Locate the cell with the specified text and output its (X, Y) center coordinate. 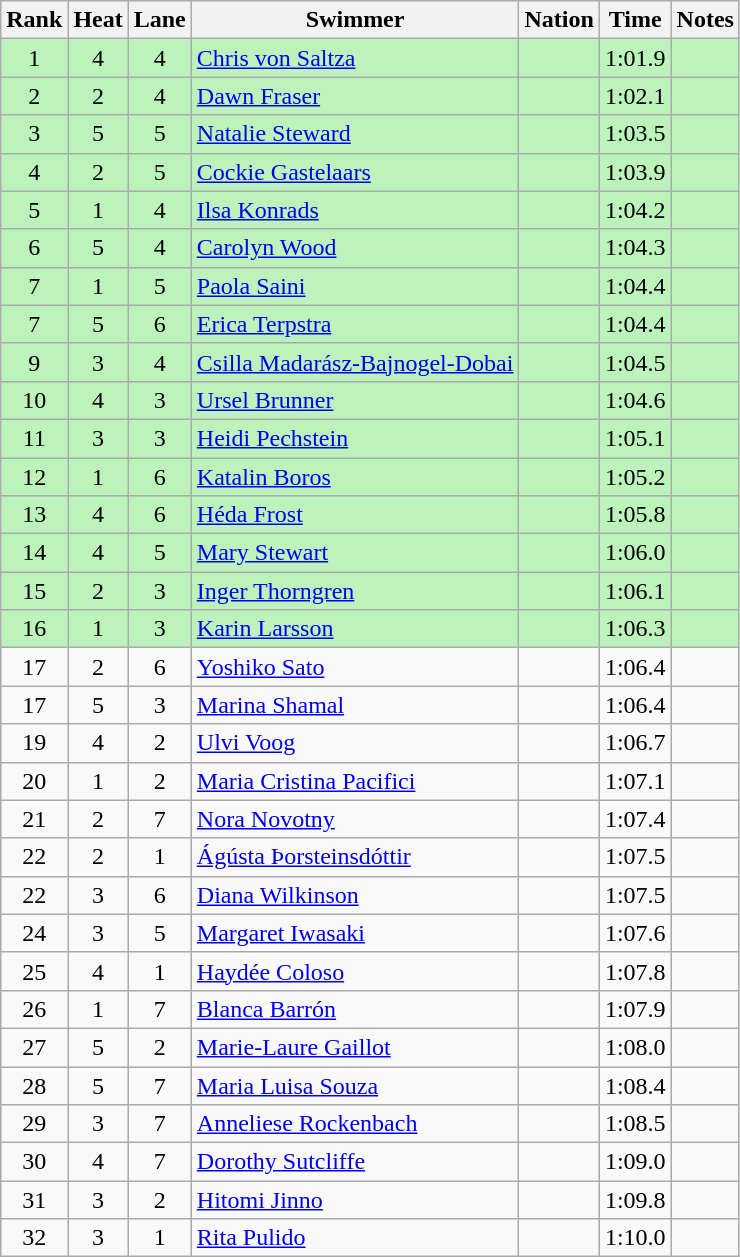
Diana Wilkinson (355, 895)
Marie-Laure Gaillot (355, 1047)
1:06.0 (635, 553)
1:04.6 (635, 400)
Time (635, 20)
1:09.8 (635, 1200)
32 (34, 1238)
1:06.1 (635, 591)
14 (34, 553)
1:04.3 (635, 248)
1:03.5 (635, 134)
Blanca Barrón (355, 1009)
Margaret Iwasaki (355, 933)
1:05.8 (635, 515)
1:02.1 (635, 96)
1:09.0 (635, 1162)
1:08.4 (635, 1085)
Ulvi Voog (355, 743)
Swimmer (355, 20)
30 (34, 1162)
1:08.0 (635, 1047)
10 (34, 400)
Lane (160, 20)
Heidi Pechstein (355, 438)
Katalin Boros (355, 477)
Ágústa Þorsteinsdóttir (355, 857)
Maria Luisa Souza (355, 1085)
1:01.9 (635, 58)
Notes (705, 20)
1:08.5 (635, 1124)
Mary Stewart (355, 553)
Paola Saini (355, 286)
28 (34, 1085)
Maria Cristina Pacifici (355, 781)
Nation (559, 20)
Karin Larsson (355, 629)
24 (34, 933)
29 (34, 1124)
1:07.1 (635, 781)
Yoshiko Sato (355, 667)
Erica Terpstra (355, 324)
1:07.8 (635, 971)
Csilla Madarász-Bajnogel-Dobai (355, 362)
Rita Pulido (355, 1238)
Dawn Fraser (355, 96)
1:10.0 (635, 1238)
1:05.2 (635, 477)
16 (34, 629)
1:03.9 (635, 172)
Hitomi Jinno (355, 1200)
1:05.1 (635, 438)
21 (34, 819)
13 (34, 515)
Anneliese Rockenbach (355, 1124)
1:06.7 (635, 743)
Inger Thorngren (355, 591)
15 (34, 591)
1:07.9 (635, 1009)
Ursel Brunner (355, 400)
1:06.3 (635, 629)
11 (34, 438)
1:04.5 (635, 362)
Marina Shamal (355, 705)
Dorothy Sutcliffe (355, 1162)
Natalie Steward (355, 134)
Ilsa Konrads (355, 210)
Héda Frost (355, 515)
9 (34, 362)
Heat (98, 20)
Chris von Saltza (355, 58)
1:04.2 (635, 210)
Carolyn Wood (355, 248)
Rank (34, 20)
25 (34, 971)
Nora Novotny (355, 819)
31 (34, 1200)
20 (34, 781)
26 (34, 1009)
19 (34, 743)
1:07.6 (635, 933)
Cockie Gastelaars (355, 172)
27 (34, 1047)
Haydée Coloso (355, 971)
12 (34, 477)
1:07.4 (635, 819)
